Extract the [x, y] coordinate from the center of the cell holding the provided text.  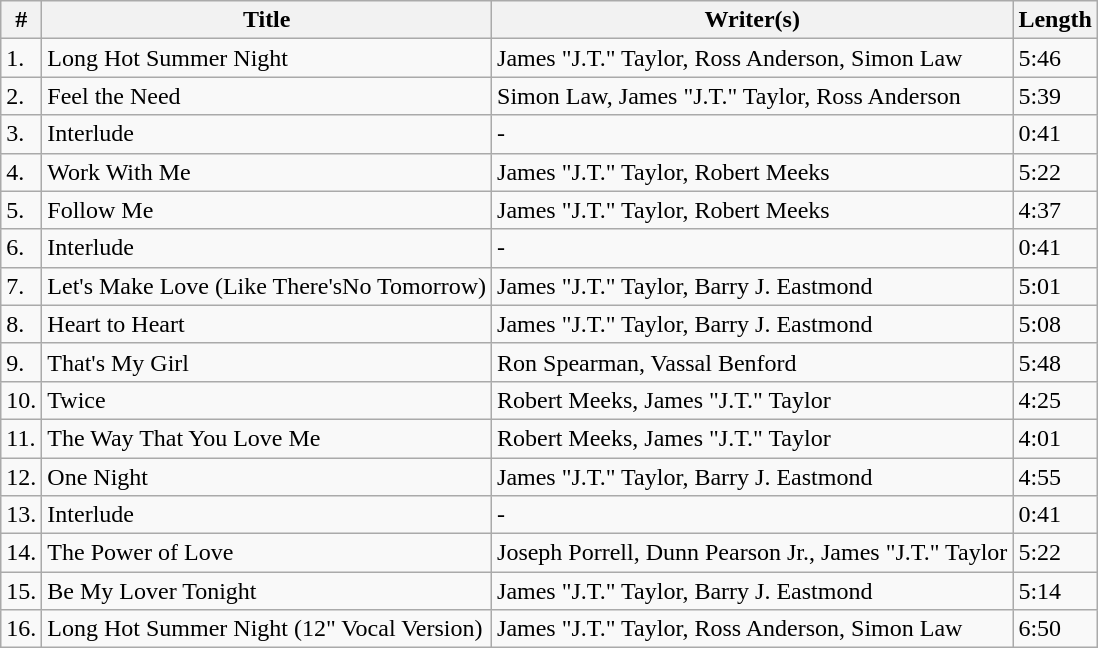
4. [22, 172]
The Way That You Love Me [267, 438]
Follow Me [267, 210]
5:46 [1055, 58]
3. [22, 134]
That's My Girl [267, 362]
11. [22, 438]
12. [22, 477]
One Night [267, 477]
The Power of Love [267, 553]
4:01 [1055, 438]
Feel the Need [267, 96]
# [22, 20]
14. [22, 553]
4:37 [1055, 210]
16. [22, 629]
6:50 [1055, 629]
Heart to Heart [267, 324]
Writer(s) [752, 20]
7. [22, 286]
Ron Spearman, Vassal Benford [752, 362]
Simon Law, James "J.T." Taylor, Ross Anderson [752, 96]
4:25 [1055, 400]
5:08 [1055, 324]
15. [22, 591]
5:01 [1055, 286]
1. [22, 58]
4:55 [1055, 477]
Let's Make Love (Like There'sNo Tomorrow) [267, 286]
Long Hot Summer Night (12" Vocal Version) [267, 629]
6. [22, 248]
9. [22, 362]
2. [22, 96]
5:14 [1055, 591]
5. [22, 210]
5:39 [1055, 96]
8. [22, 324]
Long Hot Summer Night [267, 58]
Length [1055, 20]
Work With Me [267, 172]
Twice [267, 400]
Title [267, 20]
Joseph Porrell, Dunn Pearson Jr., James "J.T." Taylor [752, 553]
13. [22, 515]
5:48 [1055, 362]
10. [22, 400]
Be My Lover Tonight [267, 591]
